Provide the [X, Y] coordinate of the cell's center where the given text is located.  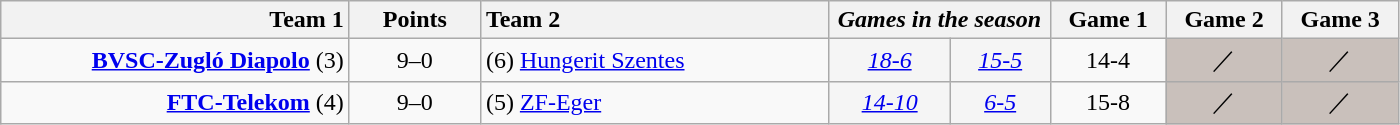
6-5 [1000, 102]
(5) ZF-Eger [654, 102]
Game 1 [1108, 20]
14-10 [890, 102]
Team 2 [654, 20]
Game 3 [1340, 20]
15-8 [1108, 102]
Games in the season [940, 20]
Points [414, 20]
Team 1 [176, 20]
18-6 [890, 60]
(6) Hungerit Szentes [654, 60]
15-5 [1000, 60]
FTC-Telekom (4) [176, 102]
14-4 [1108, 60]
BVSC-Zugló Diapolo (3) [176, 60]
Game 2 [1224, 20]
